Return (X, Y) of the center of cell containing provided text 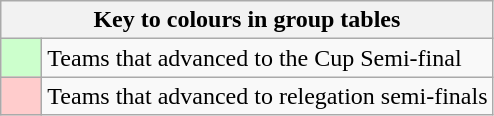
Teams that advanced to the Cup Semi-final (268, 58)
Teams that advanced to relegation semi-finals (268, 96)
Key to colours in group tables (247, 20)
